Return the (X, Y) coordinate for the center point of the cell that contains the specified text.  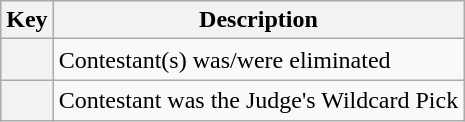
Contestant(s) was/were eliminated (258, 60)
Contestant was the Judge's Wildcard Pick (258, 100)
Description (258, 20)
Key (27, 20)
